Locate the cell with the specified text and output its (X, Y) center coordinate. 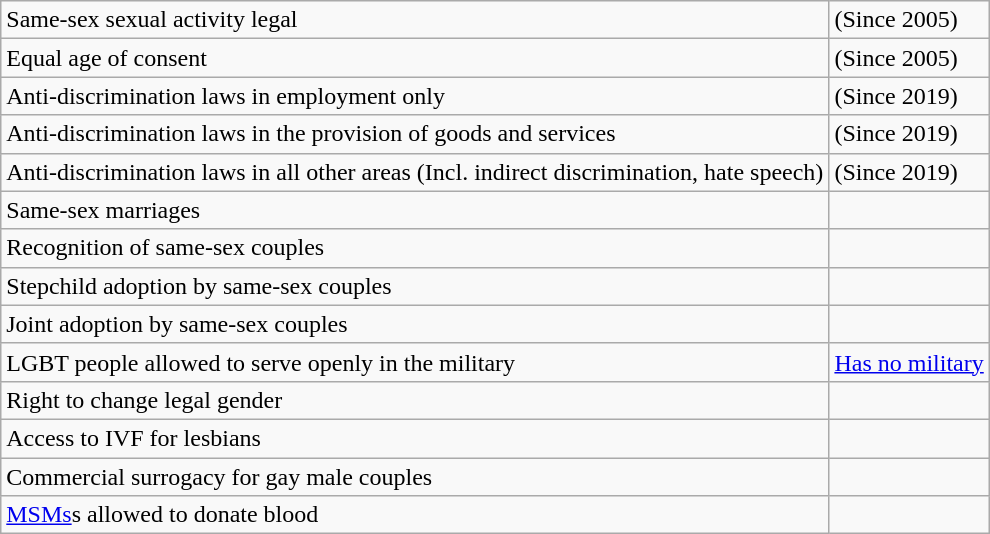
Stepchild adoption by same-sex couples (415, 286)
Equal age of consent (415, 58)
Commercial surrogacy for gay male couples (415, 477)
Right to change legal gender (415, 400)
Access to IVF for lesbians (415, 438)
Same-sex sexual activity legal (415, 20)
Has no military (909, 362)
Anti-discrimination laws in all other areas (Incl. indirect discrimination, hate speech) (415, 172)
Same-sex marriages (415, 210)
LGBT people allowed to serve openly in the military (415, 362)
MSMss allowed to donate blood (415, 515)
Anti-discrimination laws in employment only (415, 96)
Recognition of same-sex couples (415, 248)
Joint adoption by same-sex couples (415, 324)
Anti-discrimination laws in the provision of goods and services (415, 134)
